Scan for the cell matching the given text and deliver its (x, y) coordinate at center. 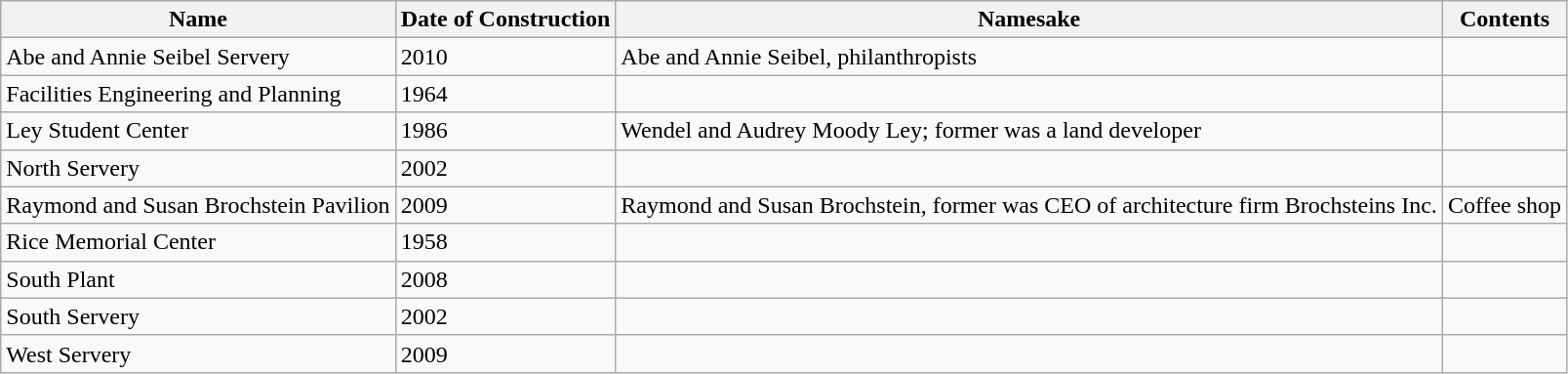
Name (198, 20)
South Servery (198, 316)
2010 (505, 57)
1964 (505, 94)
Ley Student Center (198, 131)
2008 (505, 279)
Wendel and Audrey Moody Ley; former was a land developer (1029, 131)
South Plant (198, 279)
Raymond and Susan Brochstein, former was CEO of architecture firm Brochsteins Inc. (1029, 205)
Date of Construction (505, 20)
Contents (1505, 20)
1986 (505, 131)
Raymond and Susan Brochstein Pavilion (198, 205)
Abe and Annie Seibel Servery (198, 57)
Rice Memorial Center (198, 242)
Abe and Annie Seibel, philanthropists (1029, 57)
Namesake (1029, 20)
North Servery (198, 168)
Facilities Engineering and Planning (198, 94)
West Servery (198, 353)
1958 (505, 242)
Coffee shop (1505, 205)
